For the text-containing cell, return its midpoint in [x, y] coordinate format. 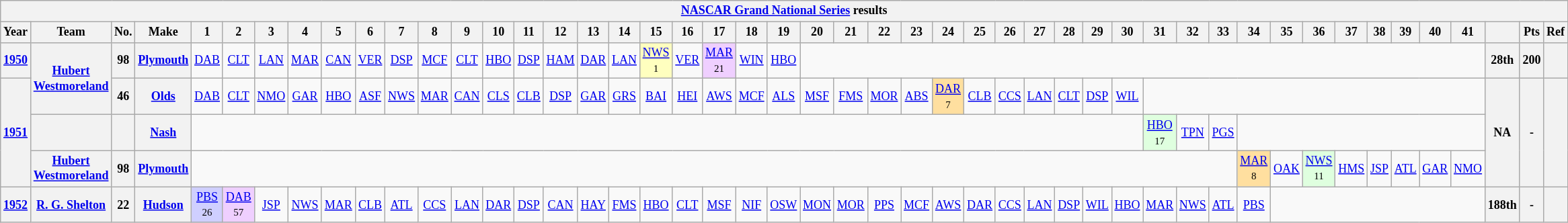
24 [948, 32]
8 [434, 32]
188th [1502, 205]
3 [272, 32]
HMS [1351, 169]
31 [1160, 32]
34 [1254, 32]
4 [305, 32]
WIN [752, 60]
PBS [1254, 205]
1950 [16, 60]
12 [561, 32]
23 [917, 32]
25 [980, 32]
CLS [499, 97]
39 [1405, 32]
1951 [16, 133]
21 [851, 32]
32 [1193, 32]
Pts [1532, 32]
HAY [593, 205]
6 [370, 32]
PBS26 [207, 205]
HEI [687, 97]
40 [1435, 32]
TPN [1193, 132]
1 [207, 32]
OAK [1287, 169]
ALS [784, 97]
NWS11 [1319, 169]
DAB57 [238, 205]
2 [238, 32]
MON [818, 205]
HBO17 [1160, 132]
38 [1380, 32]
10 [499, 32]
19 [784, 32]
Make [163, 32]
MAR21 [719, 60]
15 [656, 32]
ASF [370, 97]
200 [1532, 60]
NIF [752, 205]
1952 [16, 205]
28 [1069, 32]
27 [1040, 32]
37 [1351, 32]
No. [124, 32]
11 [529, 32]
HAM [561, 60]
20 [818, 32]
33 [1223, 32]
28th [1502, 60]
41 [1468, 32]
MAR8 [1254, 169]
Olds [163, 97]
14 [625, 32]
5 [338, 32]
13 [593, 32]
R. G. Shelton [71, 205]
18 [752, 32]
Nash [163, 132]
NA [1502, 133]
46 [124, 97]
26 [1010, 32]
Team [71, 32]
Ref [1556, 32]
ABS [917, 97]
PPS [884, 205]
NWS1 [656, 60]
PGS [1223, 132]
9 [467, 32]
29 [1097, 32]
Year [16, 32]
Hudson [163, 205]
NASCAR Grand National Series results [784, 11]
30 [1127, 32]
35 [1287, 32]
BAI [656, 97]
7 [402, 32]
DAR7 [948, 97]
GRS [625, 97]
17 [719, 32]
36 [1319, 32]
OSW [784, 205]
16 [687, 32]
